Capture the cell that displays the provided text and extract its [x, y] central coordinate. 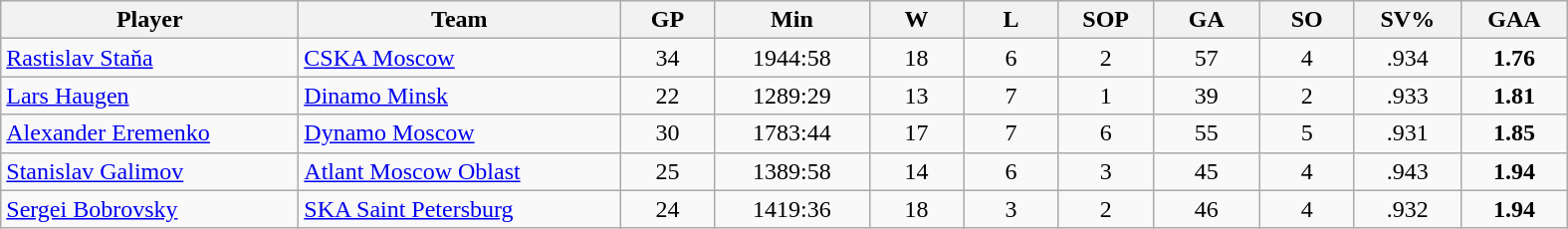
22 [667, 96]
GA [1207, 20]
.933 [1408, 96]
Team [460, 20]
1783:44 [792, 133]
14 [916, 171]
57 [1207, 58]
SO [1306, 20]
13 [916, 96]
34 [667, 58]
Atlant Moscow Oblast [460, 171]
Sergei Bobrovsky [149, 209]
25 [667, 171]
CSKA Moscow [460, 58]
Stanislav Galimov [149, 171]
45 [1207, 171]
W [916, 20]
55 [1207, 133]
1.81 [1513, 96]
Min [792, 20]
1289:29 [792, 96]
1.85 [1513, 133]
SV% [1408, 20]
GAA [1513, 20]
Lars Haugen [149, 96]
1389:58 [792, 171]
Dinamo Minsk [460, 96]
1 [1105, 96]
Player [149, 20]
1944:58 [792, 58]
.934 [1408, 58]
17 [916, 133]
1419:36 [792, 209]
.932 [1408, 209]
Alexander Eremenko [149, 133]
.943 [1408, 171]
Dynamo Moscow [460, 133]
1.76 [1513, 58]
46 [1207, 209]
30 [667, 133]
39 [1207, 96]
L [1011, 20]
SKA Saint Petersburg [460, 209]
GP [667, 20]
SOP [1105, 20]
Rastislav Staňa [149, 58]
24 [667, 209]
.931 [1408, 133]
5 [1306, 133]
